From the cell containing the given text, extract its center point as [X, Y] coordinate. 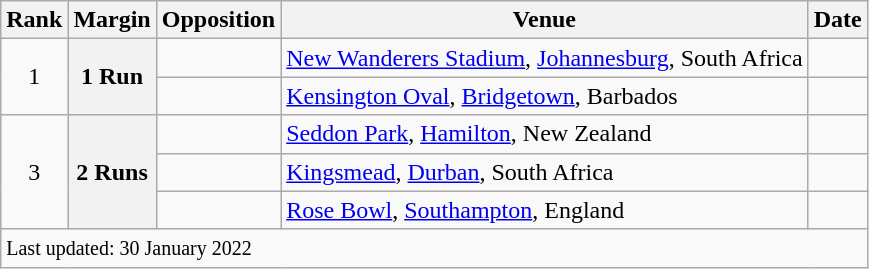
Last updated: 30 January 2022 [434, 248]
1 [34, 77]
Margin [112, 20]
Kingsmead, Durban, South Africa [545, 172]
Venue [545, 20]
Rank [34, 20]
Rose Bowl, Southampton, England [545, 210]
1 Run [112, 77]
Seddon Park, Hamilton, New Zealand [545, 134]
Kensington Oval, Bridgetown, Barbados [545, 96]
2 Runs [112, 172]
Date [838, 20]
3 [34, 172]
New Wanderers Stadium, Johannesburg, South Africa [545, 58]
Opposition [218, 20]
